Detect which cell encompasses the target text, then output its (X, Y) center coordinate. 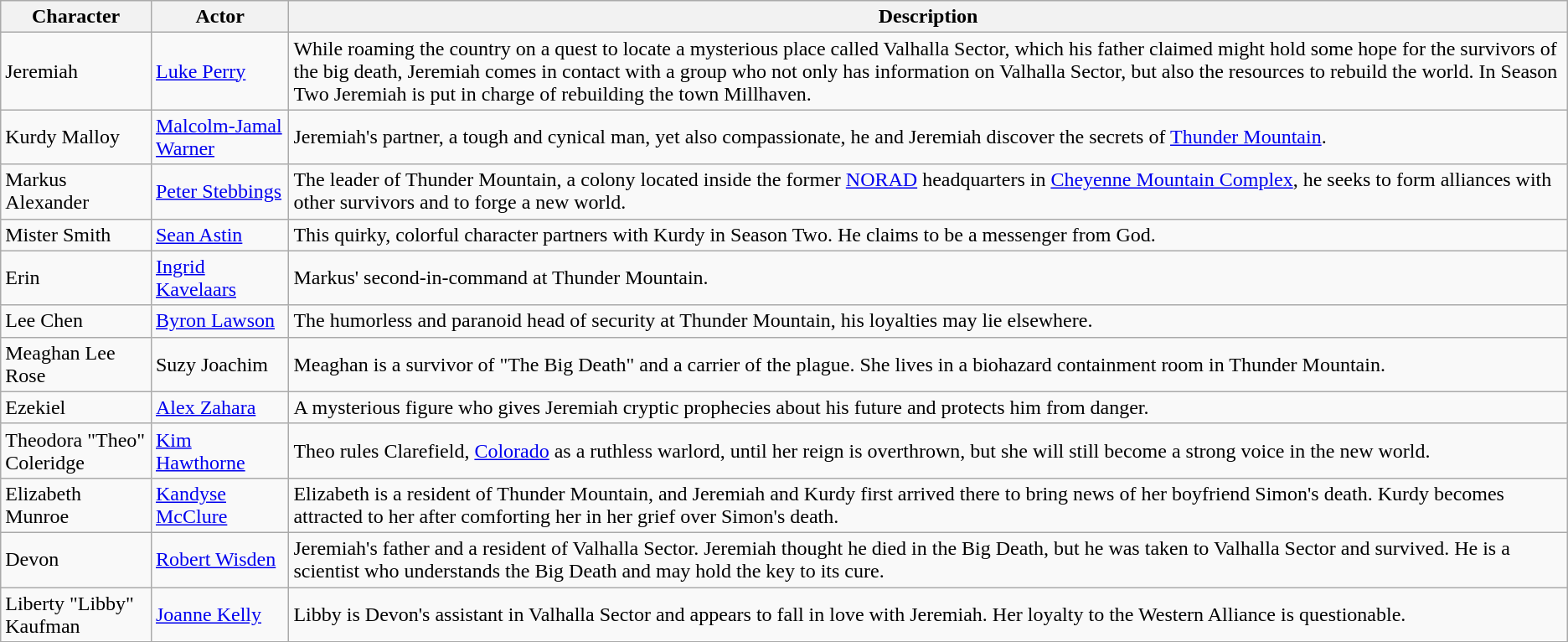
Mister Smith (76, 235)
Markus' second-in-command at Thunder Mountain. (928, 278)
Peter Stebbings (219, 191)
Kandyse McClure (219, 505)
A mysterious figure who gives Jeremiah cryptic prophecies about his future and protects him from danger. (928, 407)
Alex Zahara (219, 407)
Elizabeth Munroe (76, 505)
Theodora "Theo" Coleridge (76, 451)
Actor (219, 17)
Lee Chen (76, 321)
Theo rules Clarefield, Colorado as a ruthless warlord, until her reign is overthrown, but she will still become a strong voice in the new world. (928, 451)
Joanne Kelly (219, 614)
Meaghan is a survivor of "The Big Death" and a carrier of the plague. She lives in a biohazard containment room in Thunder Mountain. (928, 364)
Byron Lawson (219, 321)
Jeremiah's partner, a tough and cynical man, yet also compassionate, he and Jeremiah discover the secrets of Thunder Mountain. (928, 137)
Character (76, 17)
Kurdy Malloy (76, 137)
The humorless and paranoid head of security at Thunder Mountain, his loyalties may lie elsewhere. (928, 321)
Erin (76, 278)
Meaghan Lee Rose (76, 364)
Liberty "Libby" Kaufman (76, 614)
Ingrid Kavelaars (219, 278)
Sean Astin (219, 235)
Devon (76, 560)
Suzy Joachim (219, 364)
Luke Perry (219, 71)
Jeremiah (76, 71)
Robert Wisden (219, 560)
Description (928, 17)
Kim Hawthorne (219, 451)
Ezekiel (76, 407)
This quirky, colorful character partners with Kurdy in Season Two. He claims to be a messenger from God. (928, 235)
Libby is Devon's assistant in Valhalla Sector and appears to fall in love with Jeremiah. Her loyalty to the Western Alliance is questionable. (928, 614)
Markus Alexander (76, 191)
Malcolm-Jamal Warner (219, 137)
